Return [x, y] of the center of cell containing provided text 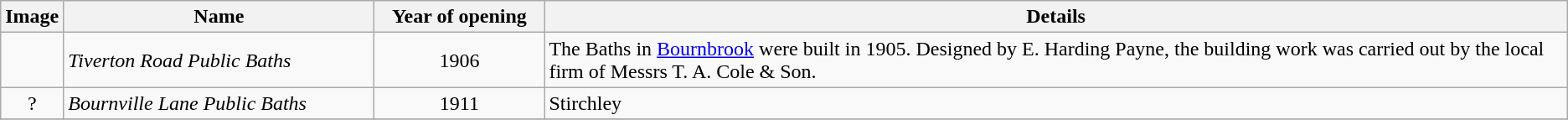
Year of opening [459, 17]
? [32, 103]
Details [1055, 17]
Name [219, 17]
Bournville Lane Public Baths [219, 103]
Tiverton Road Public Baths [219, 60]
1906 [459, 60]
1911 [459, 103]
Stirchley [1055, 103]
Image [32, 17]
